Pinpoint the cell where the given text exists, returning its [X, Y] midpoint coordinate. 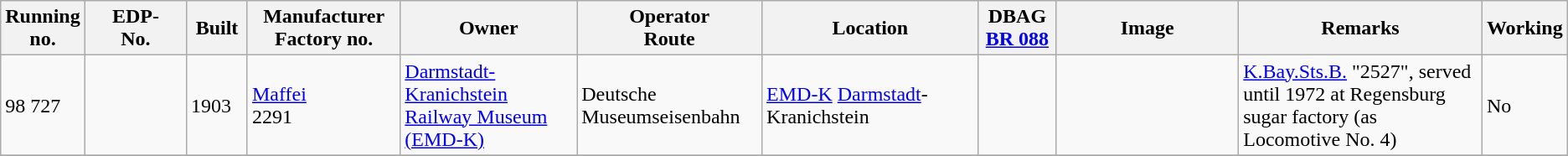
Deutsche Museumseisenbahn [670, 106]
Working [1524, 29]
Owner [489, 29]
No [1524, 106]
ManufacturerFactory no. [323, 29]
Runningno. [43, 29]
1903 [218, 106]
OperatorRoute [670, 29]
EDP-No. [136, 29]
Darmstadt-Kranichstein Railway Museum (EMD-K) [489, 106]
Remarks [1360, 29]
K.Bay.Sts.B. "2527", served until 1972 at Regensburg sugar factory (as Locomotive No. 4) [1360, 106]
DBAGBR 088 [1017, 29]
98 727 [43, 106]
Image [1148, 29]
EMD-K Darmstadt-Kranichstein [871, 106]
Location [871, 29]
Maffei2291 [323, 106]
Built [218, 29]
